Capture the cell that displays the provided text and extract its [x, y] central coordinate. 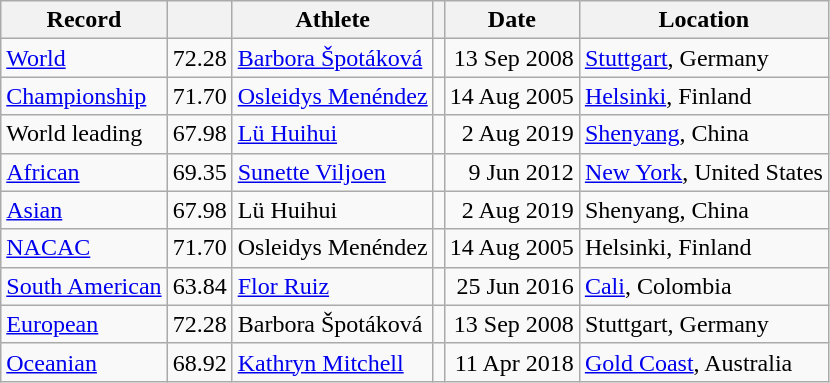
69.35 [200, 172]
World leading [84, 134]
NACAC [84, 248]
Date [512, 20]
9 Jun 2012 [512, 172]
Sunette Viljoen [332, 172]
Kathryn Mitchell [332, 362]
European [84, 324]
25 Jun 2016 [512, 286]
World [84, 58]
Flor Ruiz [332, 286]
11 Apr 2018 [512, 362]
African [84, 172]
63.84 [200, 286]
South American [84, 286]
Cali, Colombia [704, 286]
New York, United States [704, 172]
Asian [84, 210]
Championship [84, 96]
Gold Coast, Australia [704, 362]
Record [84, 20]
Athlete [332, 20]
Location [704, 20]
Oceanian [84, 362]
68.92 [200, 362]
